Extract the [X, Y] coordinate from the center of the cell holding the provided text.  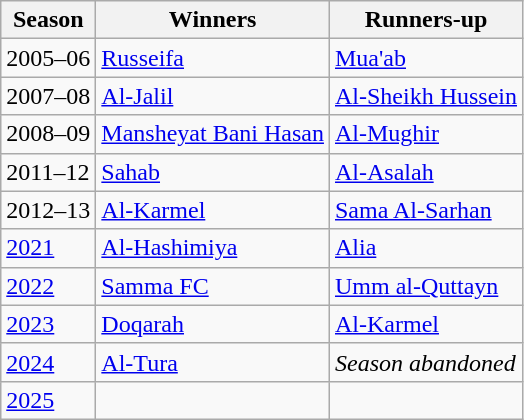
Samma FC [213, 286]
Al-Hashimiya [213, 248]
Doqarah [213, 324]
Sahab [213, 172]
Season abandoned [426, 362]
Winners [213, 20]
2021 [48, 248]
Al-Mughir [426, 134]
2012–13 [48, 210]
2011–12 [48, 172]
Al-Asalah [426, 172]
Runners-up [426, 20]
2022 [48, 286]
Al-Sheikh Hussein [426, 96]
2007–08 [48, 96]
Al-Jalil [213, 96]
Sama Al-Sarhan [426, 210]
2008–09 [48, 134]
2023 [48, 324]
2025 [48, 400]
Russeifa [213, 58]
2005–06 [48, 58]
Mansheyat Bani Hasan [213, 134]
Mua'ab [426, 58]
Season [48, 20]
Al-Tura [213, 362]
2024 [48, 362]
Alia [426, 248]
Umm al-Quttayn [426, 286]
